Return the (x, y) coordinate for the center point of the cell that contains the specified text.  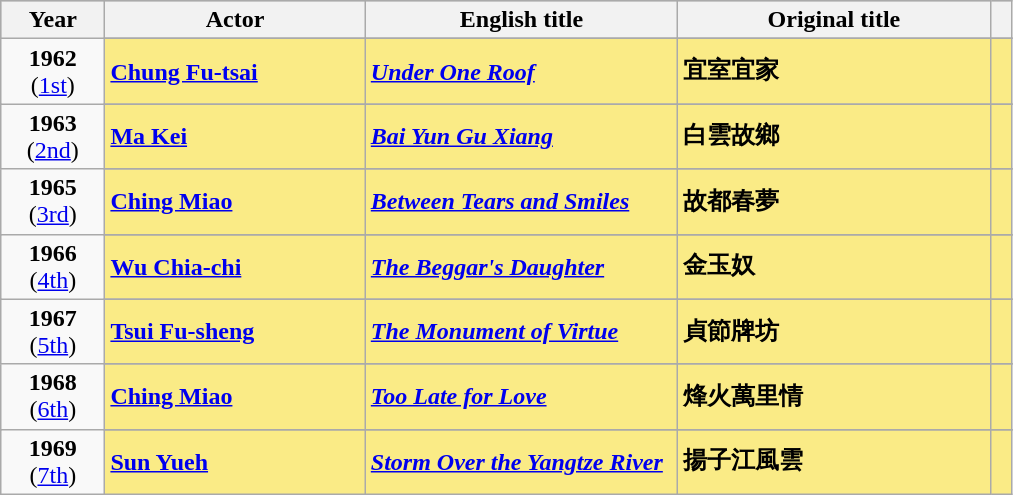
Year (53, 20)
1969(7th) (53, 462)
Too Late for Love (521, 396)
Chung Fu-tsai (235, 72)
Storm Over the Yangtze River (521, 462)
1963(2nd) (53, 136)
Bai Yun Gu Xiang (521, 136)
金玉奴 (834, 266)
Original title (834, 20)
1965(3rd) (53, 202)
1966(4th) (53, 266)
白雲故鄉 (834, 136)
故都春夢 (834, 202)
1962(1st) (53, 72)
宜室宜家 (834, 72)
烽火萬里情 (834, 396)
The Monument of Virtue (521, 332)
貞節牌坊 (834, 332)
1967(5th) (53, 332)
The Beggar's Daughter (521, 266)
揚子江風雲 (834, 462)
Under One Roof (521, 72)
Sun Yueh (235, 462)
1968(6th) (53, 396)
English title (521, 20)
Tsui Fu-sheng (235, 332)
Ma Kei (235, 136)
Wu Chia-chi (235, 266)
Between Tears and Smiles (521, 202)
Actor (235, 20)
